Detect which cell encompasses the target text, then output its [X, Y] center coordinate. 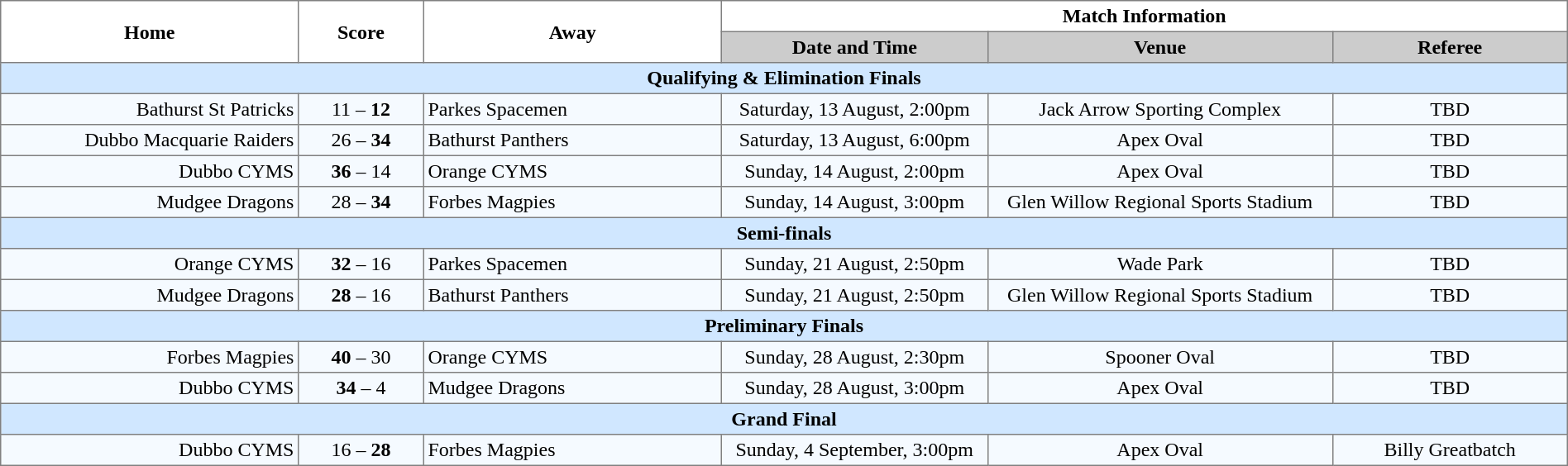
Semi-finals [784, 233]
Home [150, 31]
Spooner Oval [1159, 357]
11 – 12 [361, 109]
Grand Final [784, 419]
Referee [1450, 47]
Sunday, 4 September, 3:00pm [854, 450]
26 – 34 [361, 140]
Wade Park [1159, 264]
36 – 14 [361, 171]
Score [361, 31]
28 – 34 [361, 202]
32 – 16 [361, 264]
Preliminary Finals [784, 326]
Sunday, 14 August, 3:00pm [854, 202]
Qualifying & Elimination Finals [784, 78]
Jack Arrow Sporting Complex [1159, 109]
Sunday, 28 August, 3:00pm [854, 388]
Saturday, 13 August, 6:00pm [854, 140]
34 – 4 [361, 388]
28 – 16 [361, 295]
Billy Greatbatch [1450, 450]
16 – 28 [361, 450]
Bathurst St Patricks [150, 109]
Away [572, 31]
Dubbo Macquarie Raiders [150, 140]
Sunday, 14 August, 2:00pm [854, 171]
40 – 30 [361, 357]
Date and Time [854, 47]
Sunday, 28 August, 2:30pm [854, 357]
Saturday, 13 August, 2:00pm [854, 109]
Match Information [1145, 17]
Venue [1159, 47]
